Return (X, Y) of the center of cell containing provided text 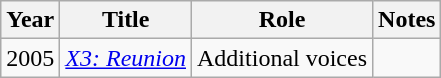
X3: Reunion (126, 58)
Year (30, 20)
Additional voices (282, 58)
Title (126, 20)
Notes (407, 20)
Role (282, 20)
2005 (30, 58)
